Detect which cell encompasses the target text, then output its [x, y] center coordinate. 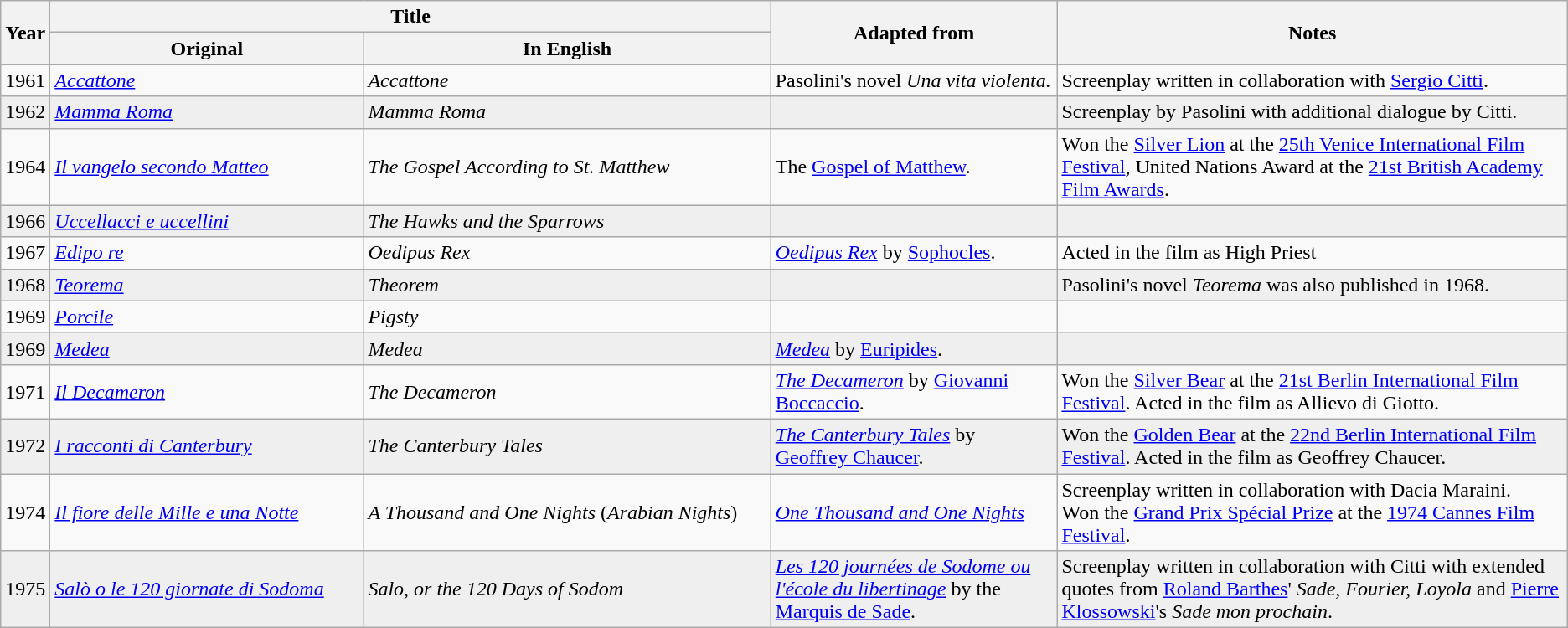
I racconti di Canterbury [207, 445]
1974 [25, 512]
1967 [25, 253]
Won the Golden Bear at the 22nd Berlin International Film Festival. Acted in the film as Geoffrey Chaucer. [1312, 445]
Edipo re [207, 253]
Salo, or the 120 Days of Sodom [567, 589]
Title [410, 17]
Year [25, 33]
1961 [25, 80]
Salò o le 120 giornate di Sodoma [207, 589]
1975 [25, 589]
One Thousand and One Nights [914, 512]
The Gospel According to St. Matthew [567, 167]
The Gospel of Matthew. [914, 167]
1972 [25, 445]
Il Decameron [207, 392]
1964 [25, 167]
1966 [25, 221]
Il fiore delle Mille e una Notte [207, 512]
Pasolini's novel Teorema was also published in 1968. [1312, 285]
Original [207, 49]
Screenplay by Pasolini with additional dialogue by Citti. [1312, 112]
Screenplay written in collaboration with Dacia Maraini.Won the Grand Prix Spécial Prize at the 1974 Cannes Film Festival. [1312, 512]
1968 [25, 285]
Porcile [207, 317]
In English [567, 49]
Theorem [567, 285]
Pigsty [567, 317]
1962 [25, 112]
Won the Silver Lion at the 25th Venice International Film Festival, United Nations Award at the 21st British Academy Film Awards. [1312, 167]
The Canterbury Tales [567, 445]
Adapted from [914, 33]
Les 120 journées de Sodome ou l'école du libertinage by the Marquis de Sade. [914, 589]
Oedipus Rex [567, 253]
1971 [25, 392]
Medea by Euripides. [914, 348]
Oedipus Rex by Sophocles. [914, 253]
The Decameron by Giovanni Boccaccio. [914, 392]
The Hawks and the Sparrows [567, 221]
The Decameron [567, 392]
Il vangelo secondo Matteo [207, 167]
Teorema [207, 285]
Notes [1312, 33]
A Thousand and One Nights (Arabian Nights) [567, 512]
Pasolini's novel Una vita violenta. [914, 80]
The Canterbury Tales by Geoffrey Chaucer. [914, 445]
Acted in the film as High Priest [1312, 253]
Won the Silver Bear at the 21st Berlin International Film Festival. Acted in the film as Allievo di Giotto. [1312, 392]
Uccellacci e uccellini [207, 221]
Screenplay written in collaboration with Sergio Citti. [1312, 80]
